Extract the (x, y) coordinate from the center of the cell holding the provided text.  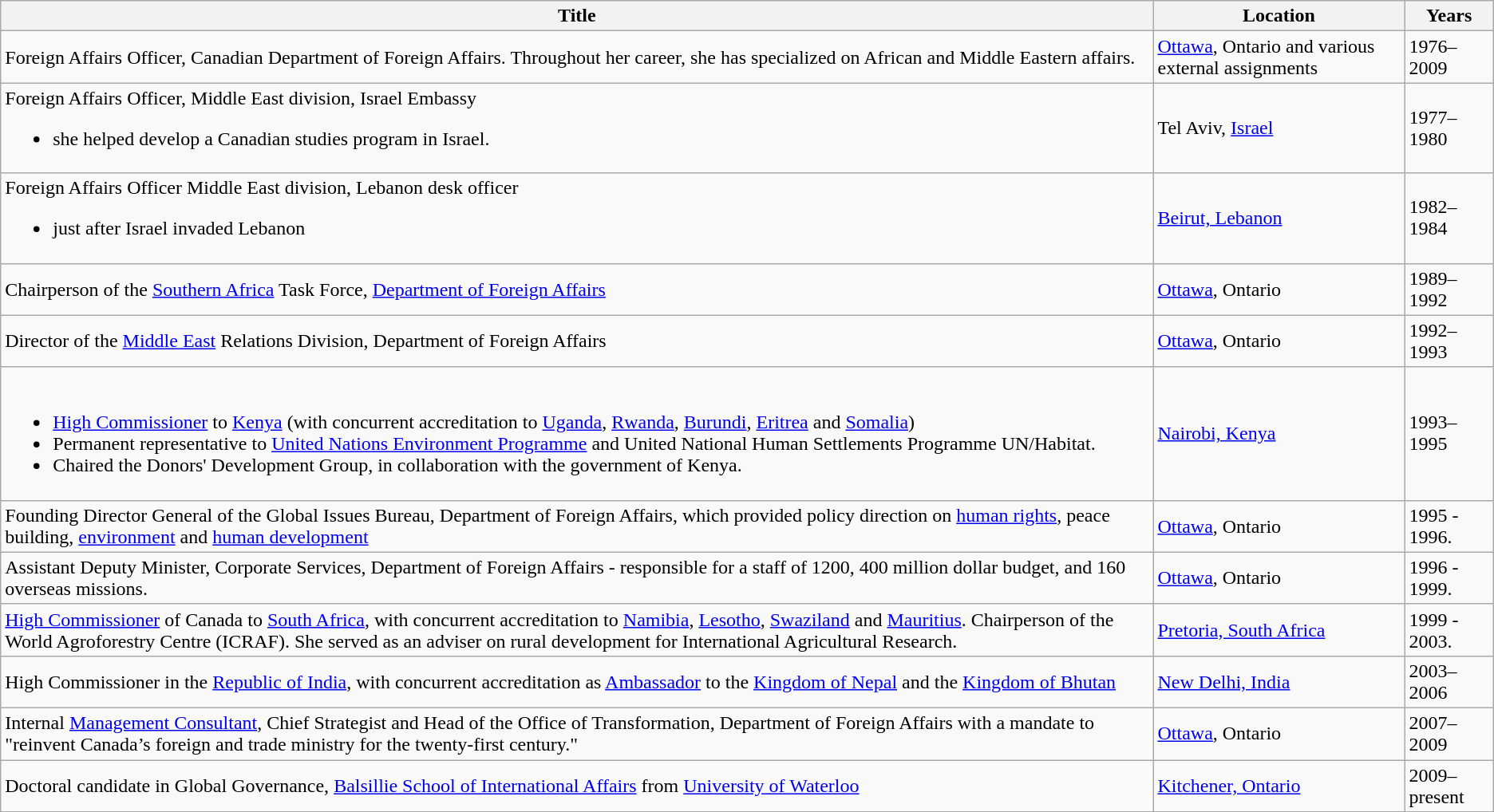
Director of the Middle East Relations Division, Department of Foreign Affairs (577, 341)
Location (1279, 16)
1977–1980 (1449, 128)
1995 - 1996. (1449, 526)
1996 - 1999. (1449, 577)
Title (577, 16)
1999 - 2003. (1449, 630)
Pretoria, South Africa (1279, 630)
Foreign Affairs Officer, Middle East division, Israel Embassyshe helped develop a Canadian studies program in Israel. (577, 128)
Beirut, Lebanon (1279, 219)
Tel Aviv, Israel (1279, 128)
1992–1993 (1449, 341)
High Commissioner in the Republic of India, with concurrent accreditation as Ambassador to the Kingdom of Nepal and the Kingdom of Bhutan (577, 681)
Kitchener, Ontario (1279, 785)
Nairobi, Kenya (1279, 434)
2003–2006 (1449, 681)
Foreign Affairs Officer, Canadian Department of Foreign Affairs. Throughout her career, she has specialized on African and Middle Eastern affairs. (577, 57)
1993–1995 (1449, 434)
1976–2009 (1449, 57)
Ottawa, Ontario and various external assignments (1279, 57)
Chairperson of the Southern Africa Task Force, Department of Foreign Affairs (577, 289)
2009–present (1449, 785)
New Delhi, India (1279, 681)
Foreign Affairs Officer Middle East division, Lebanon desk officerjust after Israel invaded Lebanon (577, 219)
1982–1984 (1449, 219)
Doctoral candidate in Global Governance, Balsillie School of International Affairs from University of Waterloo (577, 785)
Years (1449, 16)
1989–1992 (1449, 289)
2007–2009 (1449, 734)
